Determine the [X, Y] coordinate at the center of the cell enclosing the given text.  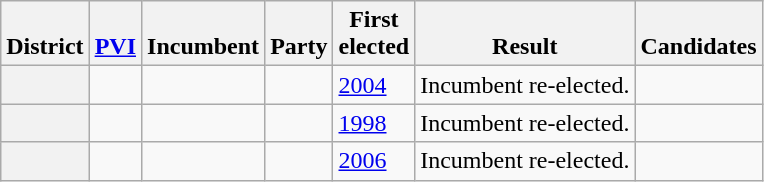
1998 [374, 123]
Firstelected [374, 34]
PVI [115, 34]
Candidates [698, 34]
Result [525, 34]
Incumbent [204, 34]
District [45, 34]
Party [299, 34]
2004 [374, 85]
2006 [374, 161]
